Detect which cell encompasses the target text, then output its (x, y) center coordinate. 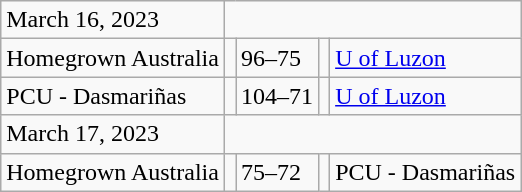
96–75 (278, 58)
March 17, 2023 (113, 134)
75–72 (278, 172)
104–71 (278, 96)
March 16, 2023 (113, 20)
